Provide the (X, Y) coordinate of the cell's center where the given text is located.  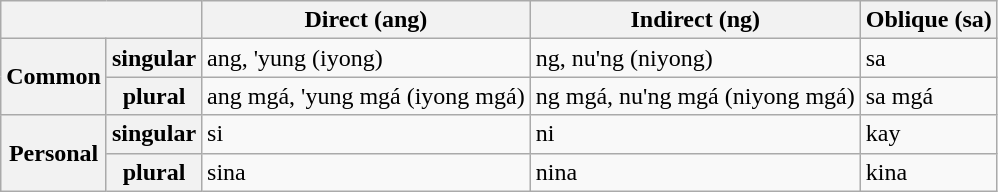
ng, nu'ng (niyong) (695, 58)
ni (695, 134)
Personal (54, 153)
sa mgá (928, 96)
ang, 'yung (iyong) (366, 58)
ng mgá, nu'ng mgá (niyong mgá) (695, 96)
kay (928, 134)
Direct (ang) (366, 20)
sina (366, 172)
nina (695, 172)
kina (928, 172)
si (366, 134)
ang mgá, 'yung mgá (iyong mgá) (366, 96)
Oblique (sa) (928, 20)
Indirect (ng) (695, 20)
sa (928, 58)
Common (54, 77)
